Search for the cell housing the specified text and yield its (X, Y) center coordinate. 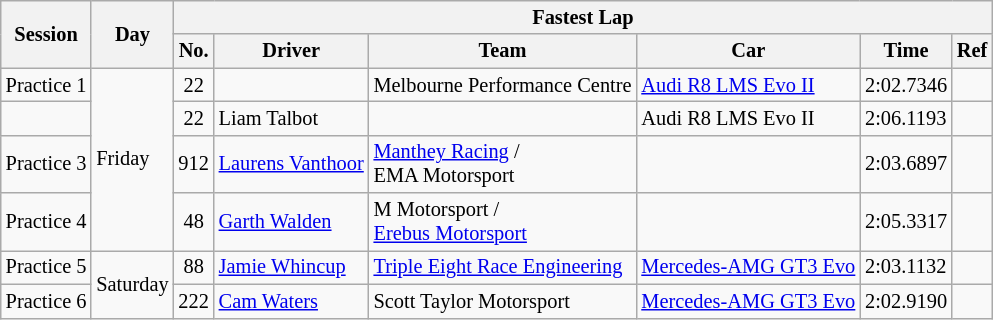
Ref (972, 51)
2:06.1193 (906, 118)
Manthey Racing / EMA Motorsport (503, 164)
Liam Talbot (292, 118)
2:02.7346 (906, 85)
No. (194, 51)
Jamie Whincup (292, 267)
Saturday (132, 284)
Scott Taylor Motorsport (503, 301)
Car (748, 51)
2:05.3317 (906, 222)
Melbourne Performance Centre (503, 85)
Practice 4 (46, 222)
Practice 3 (46, 164)
Day (132, 34)
48 (194, 222)
M Motorsport / Erebus Motorsport (503, 222)
Fastest Lap (584, 17)
Driver (292, 51)
Practice 5 (46, 267)
Triple Eight Race Engineering (503, 267)
2:03.1132 (906, 267)
88 (194, 267)
Laurens Vanthoor (292, 164)
Practice 6 (46, 301)
Team (503, 51)
2:03.6897 (906, 164)
2:02.9190 (906, 301)
Friday (132, 160)
Time (906, 51)
Session (46, 34)
Cam Waters (292, 301)
222 (194, 301)
Garth Walden (292, 222)
Practice 1 (46, 85)
912 (194, 164)
